Output the (X, Y) coordinate of the center of the cell containing the given text.  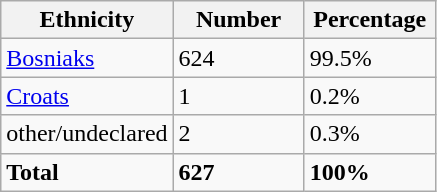
2 (238, 134)
Bosniaks (87, 58)
99.5% (370, 58)
Total (87, 172)
Ethnicity (87, 20)
other/undeclared (87, 134)
100% (370, 172)
627 (238, 172)
Number (238, 20)
1 (238, 96)
0.2% (370, 96)
Percentage (370, 20)
Croats (87, 96)
624 (238, 58)
0.3% (370, 134)
